Scan for the cell matching the given text and deliver its (X, Y) coordinate at center. 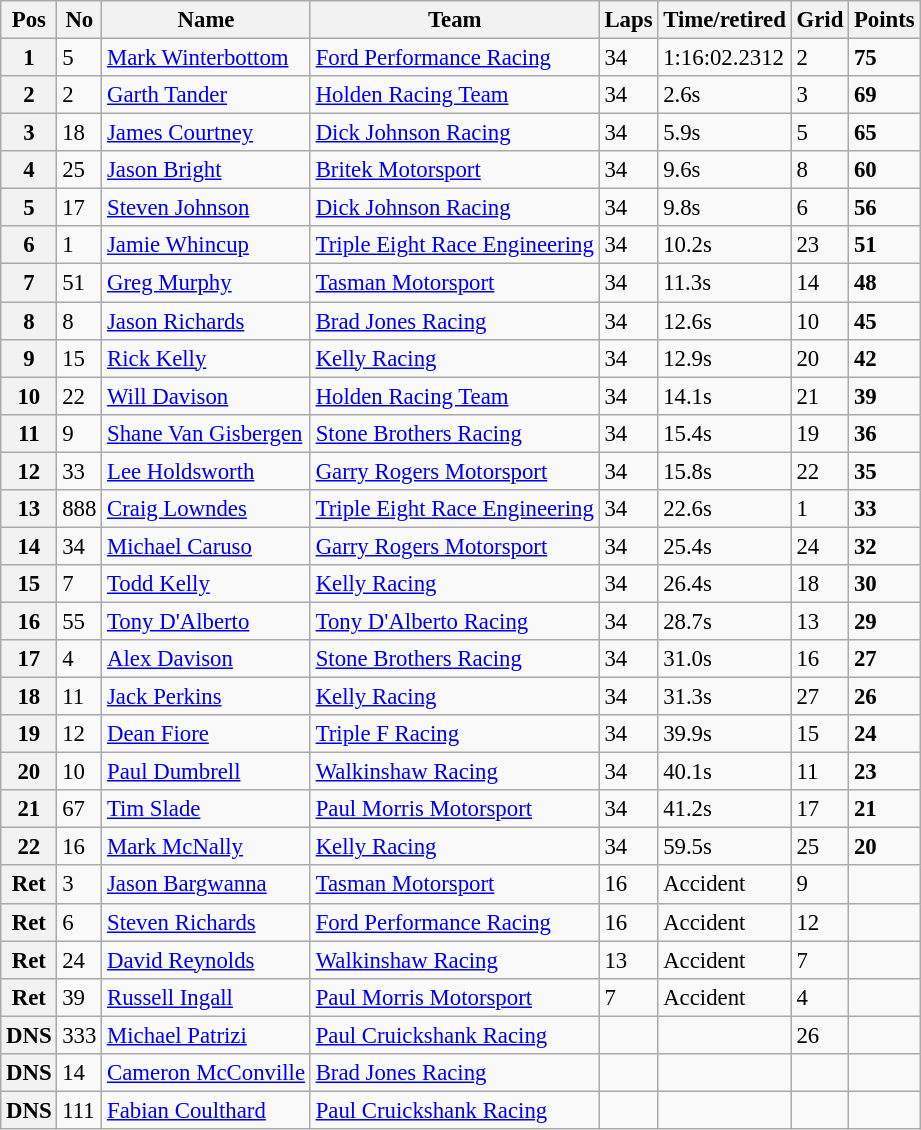
Craig Lowndes (206, 509)
48 (884, 283)
1:16:02.2312 (724, 58)
Mark McNally (206, 847)
Dean Fiore (206, 734)
10.2s (724, 245)
Michael Caruso (206, 546)
Team (454, 20)
Russell Ingall (206, 997)
333 (80, 1035)
Steven Johnson (206, 208)
David Reynolds (206, 960)
36 (884, 433)
No (80, 20)
12.9s (724, 358)
28.7s (724, 621)
Laps (628, 20)
42 (884, 358)
5.9s (724, 133)
65 (884, 133)
14.1s (724, 396)
Triple F Racing (454, 734)
35 (884, 471)
Fabian Coulthard (206, 1110)
29 (884, 621)
31.3s (724, 697)
30 (884, 584)
111 (80, 1110)
9.8s (724, 208)
Jamie Whincup (206, 245)
Time/retired (724, 20)
Points (884, 20)
Michael Patrizi (206, 1035)
56 (884, 208)
Britek Motorsport (454, 170)
Jack Perkins (206, 697)
Rick Kelly (206, 358)
41.2s (724, 809)
Mark Winterbottom (206, 58)
55 (80, 621)
39.9s (724, 734)
26.4s (724, 584)
Name (206, 20)
Lee Holdsworth (206, 471)
Tony D'Alberto Racing (454, 621)
11.3s (724, 283)
Will Davison (206, 396)
Garth Tander (206, 95)
69 (884, 95)
15.4s (724, 433)
888 (80, 509)
Jason Bright (206, 170)
Tony D'Alberto (206, 621)
9.6s (724, 170)
Jason Richards (206, 321)
James Courtney (206, 133)
59.5s (724, 847)
Jason Bargwanna (206, 885)
25.4s (724, 546)
Pos (29, 20)
40.1s (724, 772)
22.6s (724, 509)
Tim Slade (206, 809)
75 (884, 58)
Cameron McConville (206, 1073)
Paul Dumbrell (206, 772)
2.6s (724, 95)
15.8s (724, 471)
Grid (820, 20)
32 (884, 546)
Todd Kelly (206, 584)
67 (80, 809)
12.6s (724, 321)
45 (884, 321)
Alex Davison (206, 659)
60 (884, 170)
Greg Murphy (206, 283)
31.0s (724, 659)
Steven Richards (206, 922)
Shane Van Gisbergen (206, 433)
